Search for the cell housing the specified text and yield its [X, Y] center coordinate. 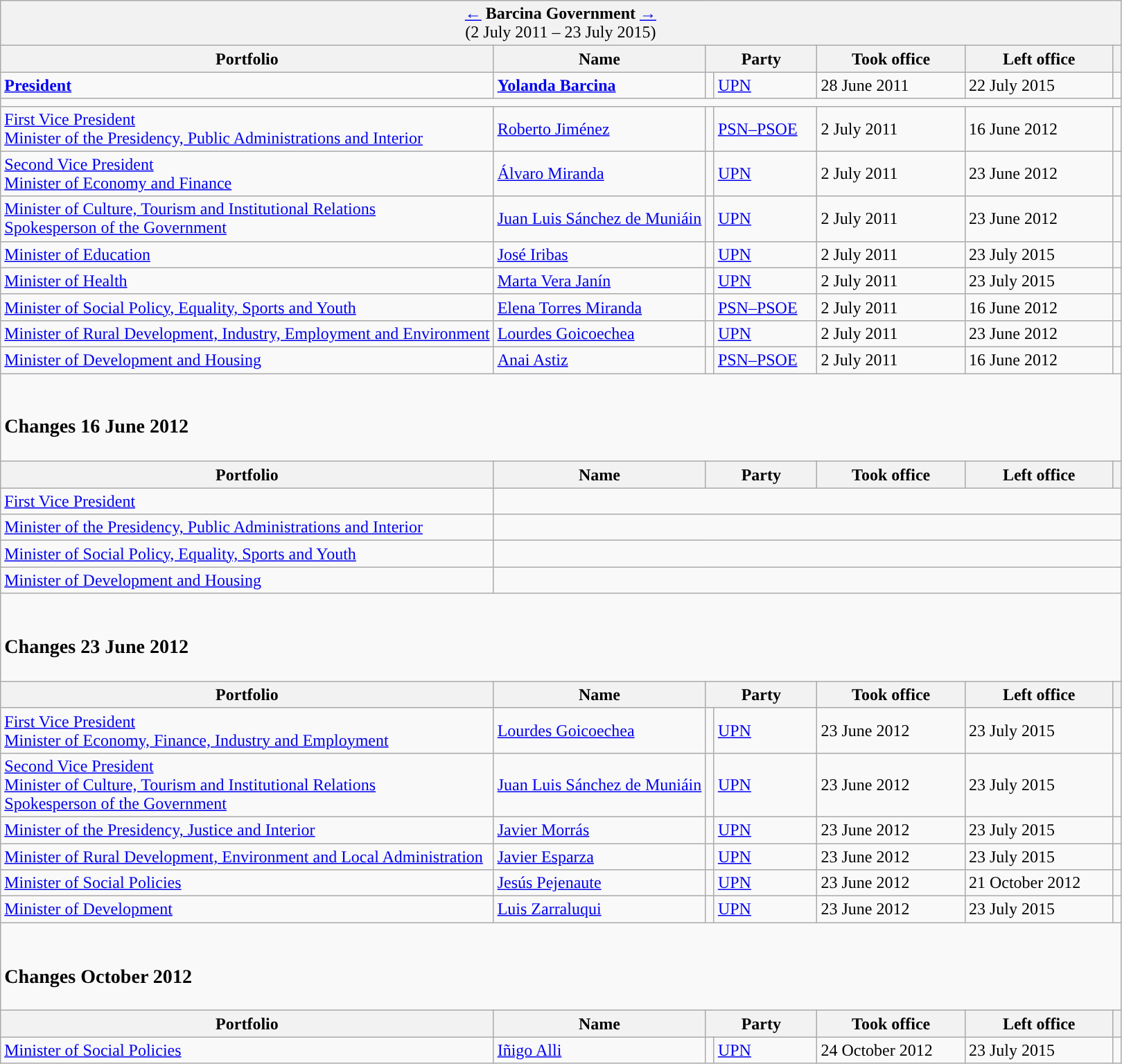
Yolanda Barcina [599, 85]
21 October 2012 [1039, 883]
Roberto Jiménez [599, 129]
Javier Morrás [599, 830]
24 October 2012 [891, 1050]
Álvaro Miranda [599, 173]
Iñigo Alli [599, 1050]
President [247, 85]
28 June 2011 [891, 85]
Changes 16 June 2012 [561, 417]
Marta Vera Janín [599, 281]
Minister of the Presidency, Justice and Interior [247, 830]
Anai Astiz [599, 360]
José Iribas [599, 254]
Minister of the Presidency, Public Administrations and Interior [247, 527]
Javier Esparza [599, 856]
Minister of Rural Development, Industry, Employment and Environment [247, 333]
Luis Zarraluqui [599, 909]
Elena Torres Miranda [599, 307]
First Vice President [247, 501]
First Vice PresidentMinister of Economy, Finance, Industry and Employment [247, 731]
First Vice PresidentMinister of the Presidency, Public Administrations and Interior [247, 129]
Jesús Pejenaute [599, 883]
Minister of Culture, Tourism and Institutional RelationsSpokesperson of the Government [247, 219]
Minister of Development [247, 909]
22 July 2015 [1039, 85]
Changes 23 June 2012 [561, 638]
Changes October 2012 [561, 966]
Second Vice PresidentMinister of Economy and Finance [247, 173]
← Barcina Government →(2 July 2011 – 23 July 2015) [561, 24]
Minister of Education [247, 254]
Minister of Rural Development, Environment and Local Administration [247, 856]
Minister of Health [247, 281]
Second Vice PresidentMinister of Culture, Tourism and Institutional RelationsSpokesperson of the Government [247, 785]
